From the cell containing the given text, extract its center point as [x, y] coordinate. 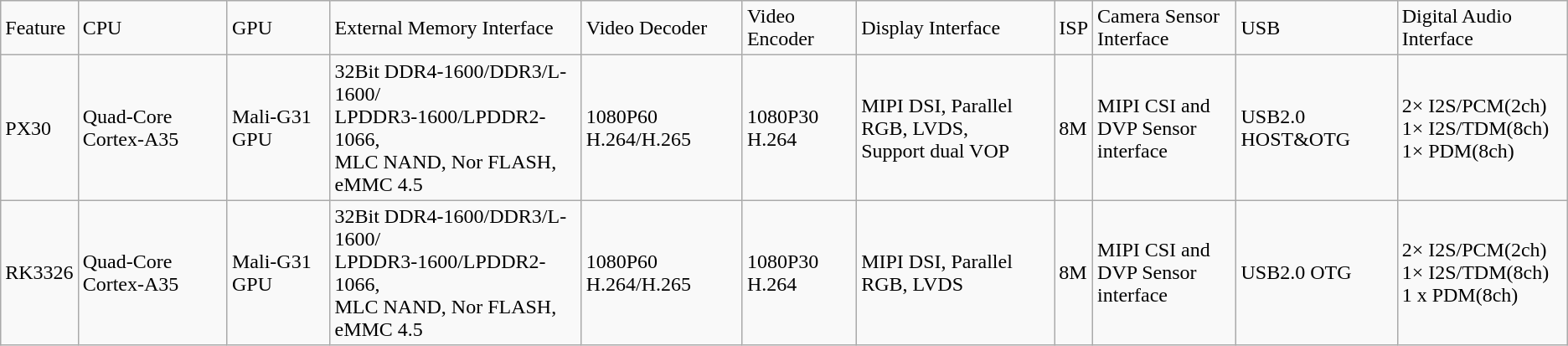
External Memory Interface [456, 28]
2× I2S/PCM(2ch)1× I2S/TDM(8ch)1× PDM(8ch) [1483, 127]
Feature [39, 28]
Camera SensorInterface [1164, 28]
Video Decoder [662, 28]
Display Interface [956, 28]
ISP [1074, 28]
USB [1317, 28]
CPU [152, 28]
USB2.0 HOST&OTG [1317, 127]
2× I2S/PCM(2ch)1× I2S/TDM(8ch)1 x PDM(8ch) [1483, 273]
MIPI DSI, Parallel RGB, LVDS [956, 273]
USB2.0 OTG [1317, 273]
Digital Audio Interface [1483, 28]
GPU [278, 28]
PX30 [39, 127]
MIPI DSI, Parallel RGB, LVDS,Support dual VOP [956, 127]
RK3326 [39, 273]
Video Encoder [799, 28]
